Pinpoint the cell where the given text exists, returning its [X, Y] midpoint coordinate. 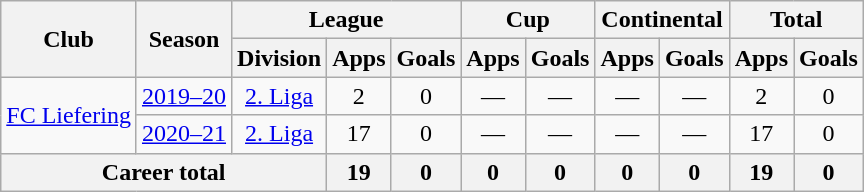
Division [280, 58]
2020–21 [184, 134]
Career total [164, 172]
Cup [528, 20]
Total [796, 20]
2019–20 [184, 96]
Season [184, 39]
FC Liefering [69, 115]
Club [69, 39]
Continental [662, 20]
League [346, 20]
